Detect which cell encompasses the target text, then output its [X, Y] center coordinate. 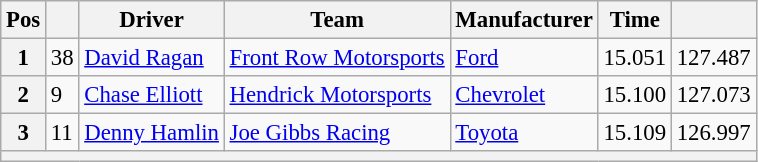
11 [62, 133]
Driver [152, 20]
Joe Gibbs Racing [337, 133]
David Ragan [152, 58]
Time [634, 20]
9 [62, 95]
Front Row Motorsports [337, 58]
Hendrick Motorsports [337, 95]
15.109 [634, 133]
Chase Elliott [152, 95]
15.051 [634, 58]
127.487 [714, 58]
Team [337, 20]
1 [24, 58]
127.073 [714, 95]
Pos [24, 20]
15.100 [634, 95]
2 [24, 95]
Toyota [524, 133]
Chevrolet [524, 95]
126.997 [714, 133]
Ford [524, 58]
38 [62, 58]
3 [24, 133]
Manufacturer [524, 20]
Denny Hamlin [152, 133]
